Return the (x, y) coordinate for the center point of the cell that contains the specified text.  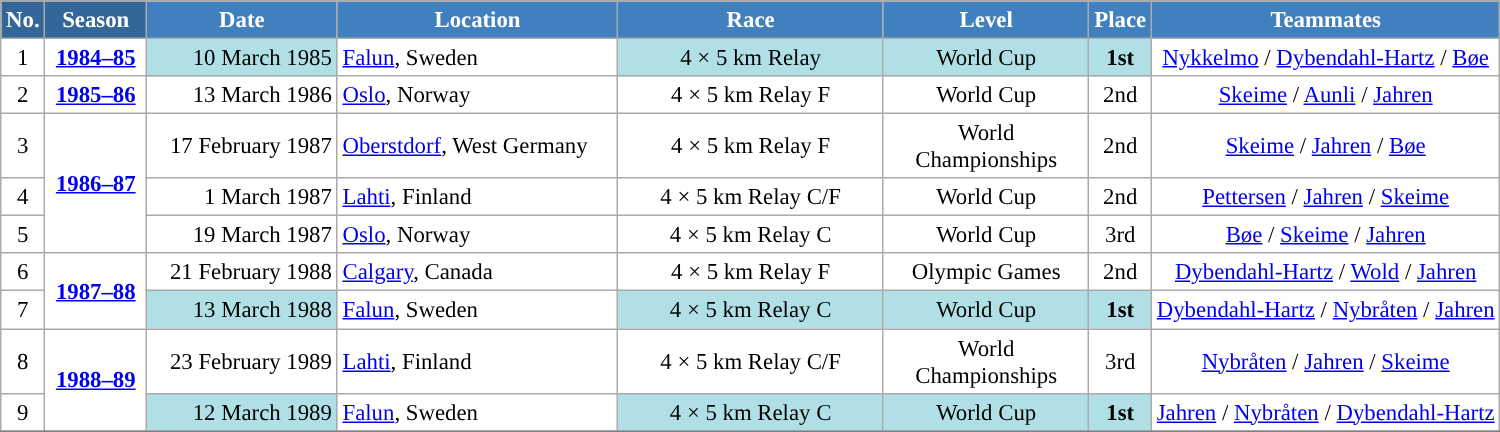
7 (23, 310)
Dybendahl-Hartz / Nybråten / Jahren (1325, 310)
Place (1120, 20)
4 × 5 km Relay (751, 58)
Skeime / Jahren / Bøe (1325, 146)
1985–86 (96, 95)
Dybendahl-Hartz / Wold / Jahren (1325, 273)
Pettersen / Jahren / Skeime (1325, 197)
8 (23, 362)
13 March 1986 (242, 95)
5 (23, 235)
1 (23, 58)
Level (986, 20)
19 March 1987 (242, 235)
4 (23, 197)
Season (96, 20)
3 (23, 146)
Location (478, 20)
Teammates (1325, 20)
Calgary, Canada (478, 273)
Race (751, 20)
21 February 1988 (242, 273)
Oberstdorf, West Germany (478, 146)
17 February 1987 (242, 146)
13 March 1988 (242, 310)
No. (23, 20)
1984–85 (96, 58)
Skeime / Aunli / Jahren (1325, 95)
12 March 1989 (242, 412)
6 (23, 273)
2 (23, 95)
23 February 1989 (242, 362)
1988–89 (96, 380)
Jahren / Nybråten / Dybendahl-Hartz (1325, 412)
1987–88 (96, 292)
1 March 1987 (242, 197)
Date (242, 20)
Nybråten / Jahren / Skeime (1325, 362)
Bøe / Skeime / Jahren (1325, 235)
Nykkelmo / Dybendahl-Hartz / Bøe (1325, 58)
Olympic Games (986, 273)
1986–87 (96, 184)
10 March 1985 (242, 58)
9 (23, 412)
